Return the (x, y) coordinate for the center point of the cell that contains the specified text.  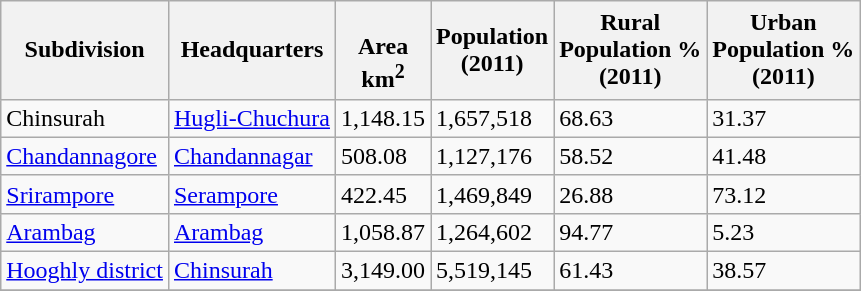
Hugli-Chuchura (252, 118)
31.37 (784, 118)
1,127,176 (492, 156)
5.23 (784, 232)
Population(2011) (492, 50)
58.52 (630, 156)
1,657,518 (492, 118)
Areakm2 (384, 50)
Subdivision (85, 50)
Srirampore (85, 194)
3,149.00 (384, 271)
5,519,145 (492, 271)
Serampore (252, 194)
26.88 (630, 194)
Chandannagar (252, 156)
68.63 (630, 118)
41.48 (784, 156)
1,148.15 (384, 118)
Urban Population % (2011) (784, 50)
1,469,849 (492, 194)
RuralPopulation %(2011) (630, 50)
1,264,602 (492, 232)
Chandannagore (85, 156)
Hooghly district (85, 271)
73.12 (784, 194)
38.57 (784, 271)
Headquarters (252, 50)
94.77 (630, 232)
1,058.87 (384, 232)
422.45 (384, 194)
61.43 (630, 271)
508.08 (384, 156)
